Return the (X, Y) coordinate for the center point of the cell that contains the specified text.  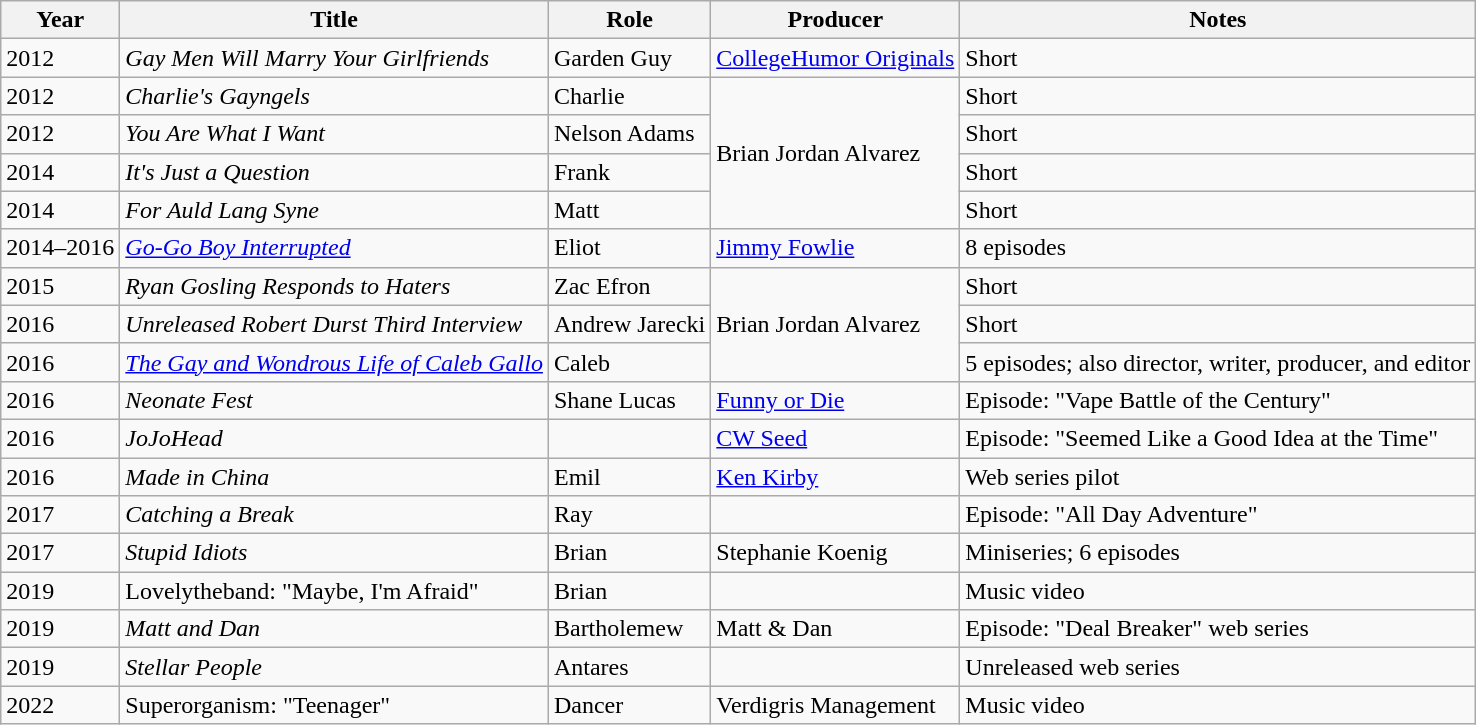
8 episodes (1218, 248)
Stupid Idiots (334, 553)
CW Seed (836, 438)
Matt (629, 210)
Garden Guy (629, 58)
2015 (60, 286)
Episode: "Seemed Like a Good Idea at the Time" (1218, 438)
Neonate Fest (334, 400)
Verdigris Management (836, 705)
Charlie (629, 96)
Gay Men Will Marry Your Girlfriends (334, 58)
Antares (629, 667)
Emil (629, 477)
Charlie's Gayngels (334, 96)
The Gay and Wondrous Life of Caleb Gallo (334, 362)
You Are What I Want (334, 134)
Shane Lucas (629, 400)
Superorganism: "Teenager" (334, 705)
Unreleased Robert Durst Third Interview (334, 324)
Caleb (629, 362)
Notes (1218, 20)
Web series pilot (1218, 477)
Go-Go Boy Interrupted (334, 248)
Stephanie Koenig (836, 553)
Ryan Gosling Responds to Haters (334, 286)
CollegeHumor Originals (836, 58)
Dancer (629, 705)
Matt & Dan (836, 629)
Miniseries; 6 episodes (1218, 553)
Made in China (334, 477)
Andrew Jarecki (629, 324)
Catching a Break (334, 515)
Funny or Die (836, 400)
Nelson Adams (629, 134)
Lovelytheband: "Maybe, I'm Afraid" (334, 591)
Eliot (629, 248)
Stellar People (334, 667)
Role (629, 20)
2014–2016 (60, 248)
Year (60, 20)
Zac Efron (629, 286)
For Auld Lang Syne (334, 210)
Jimmy Fowlie (836, 248)
Episode: "Deal Breaker" web series (1218, 629)
Bartholemew (629, 629)
Episode: "All Day Adventure" (1218, 515)
Ken Kirby (836, 477)
Title (334, 20)
Unreleased web series (1218, 667)
5 episodes; also director, writer, producer, and editor (1218, 362)
Matt and Dan (334, 629)
Frank (629, 172)
JoJoHead (334, 438)
Producer (836, 20)
Ray (629, 515)
2022 (60, 705)
It's Just a Question (334, 172)
Episode: "Vape Battle of the Century" (1218, 400)
